Locate the cell with the specified text and output its (x, y) center coordinate. 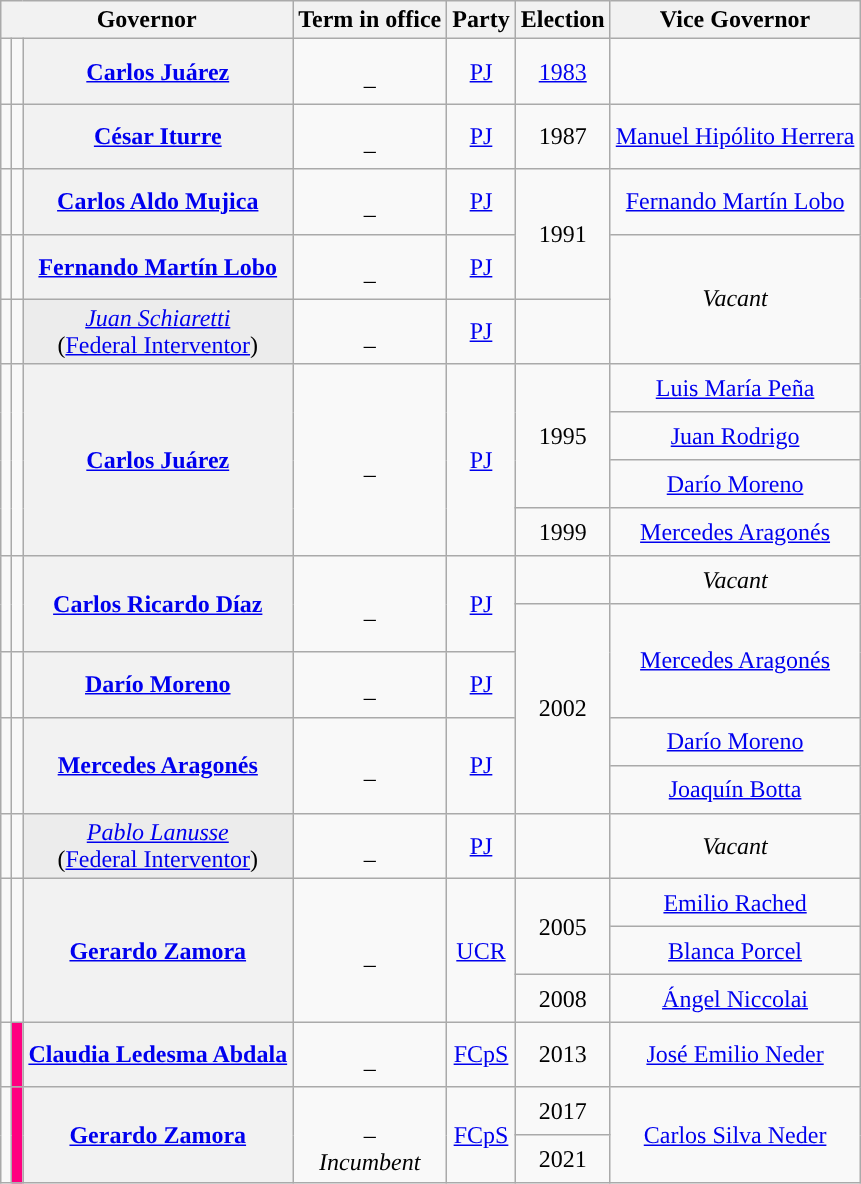
Blanca Porcel (735, 950)
UCR (481, 950)
Ángel Niccolai (735, 998)
Juan Rodrigo (735, 436)
1991 (562, 234)
1987 (562, 136)
Election (562, 20)
2017 (562, 1111)
–Incumbent (370, 1135)
Joaquín Botta (735, 789)
Manuel Hipólito Herrera (735, 136)
2005 (562, 926)
Pablo Lanusse(Federal Interventor) (158, 846)
1995 (562, 436)
Carlos Aldo Mujica (158, 202)
Juan Schiaretti(Federal Interventor) (158, 332)
2002 (562, 708)
Carlos Ricardo Díaz (158, 604)
José Emilio Neder (735, 1054)
Luis María Peña (735, 388)
2008 (562, 998)
Carlos Silva Neder (735, 1135)
2021 (562, 1159)
Emilio Rached (735, 902)
Party (481, 20)
Claudia Ledesma Abdala (158, 1054)
1999 (562, 532)
Governor (147, 20)
Term in office (370, 20)
César Iturre (158, 136)
2013 (562, 1054)
1983 (562, 72)
Vice Governor (735, 20)
